Pinpoint the cell where the given text exists, returning its (X, Y) midpoint coordinate. 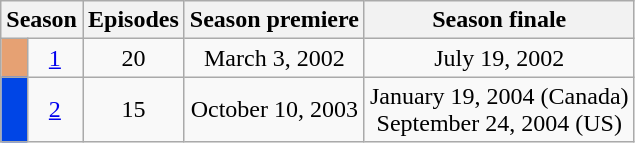
2 (54, 110)
October 10, 2003 (274, 110)
Episodes (133, 20)
March 3, 2002 (274, 58)
Season finale (499, 20)
Season (42, 20)
20 (133, 58)
Season premiere (274, 20)
15 (133, 110)
1 (54, 58)
January 19, 2004 (Canada)September 24, 2004 (US) (499, 110)
July 19, 2002 (499, 58)
